Return the [x, y] coordinate for the center point of the cell that contains the specified text.  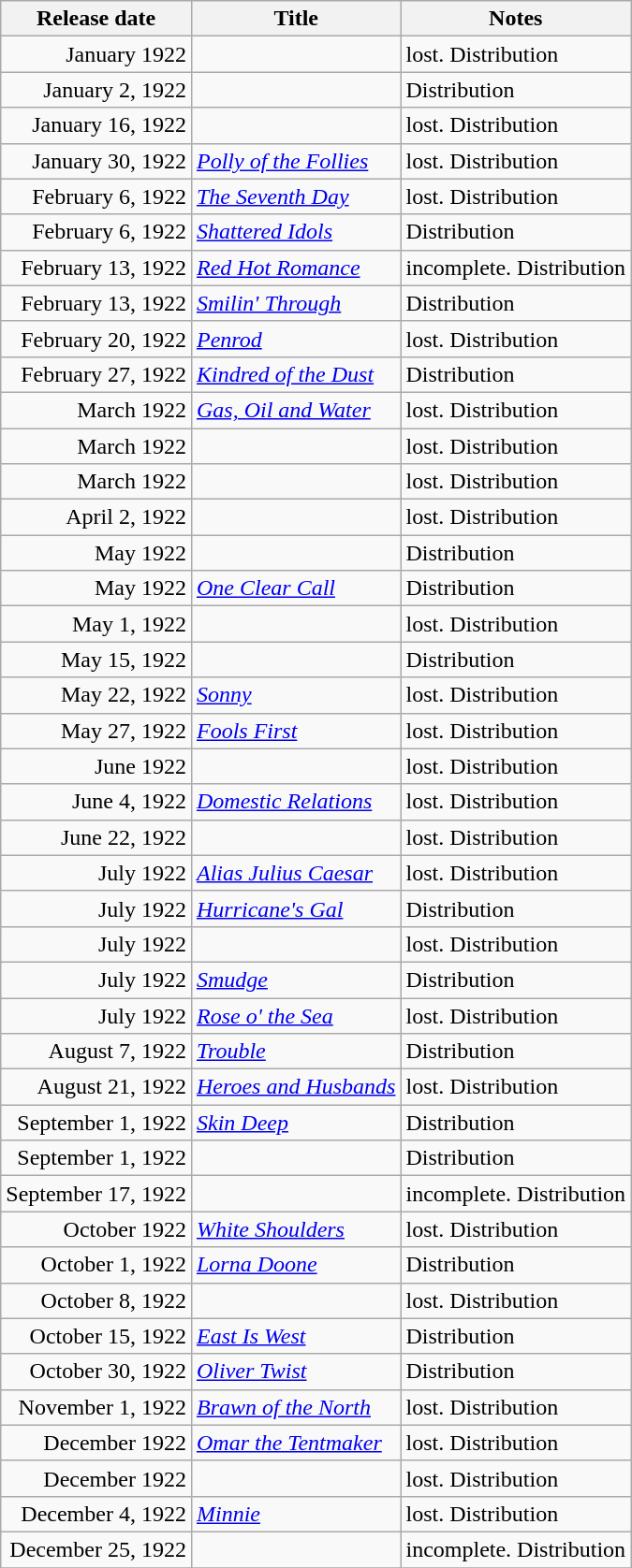
One Clear Call [296, 588]
Shattered Idols [296, 232]
Red Hot Romance [296, 268]
October 8, 1922 [96, 1300]
Hurricane's Gal [296, 908]
January 30, 1922 [96, 161]
Omar the Tentmaker [296, 1443]
Oliver Twist [296, 1372]
May 15, 1922 [96, 660]
Notes [516, 19]
February 27, 1922 [96, 374]
White Shoulders [296, 1229]
Minnie [296, 1514]
August 21, 1922 [96, 1087]
April 2, 1922 [96, 517]
Alias Julius Caesar [296, 873]
August 7, 1922 [96, 1052]
Sonny [296, 695]
October 30, 1922 [96, 1372]
May 22, 1922 [96, 695]
October 1922 [96, 1229]
Polly of the Follies [296, 161]
Heroes and Husbands [296, 1087]
January 1922 [96, 54]
October 15, 1922 [96, 1336]
Gas, Oil and Water [296, 410]
December 25, 1922 [96, 1549]
January 16, 1922 [96, 125]
January 2, 1922 [96, 90]
Lorna Doone [296, 1265]
Fools First [296, 731]
September 17, 1922 [96, 1194]
Smilin' Through [296, 303]
Brawn of the North [296, 1407]
June 4, 1922 [96, 802]
Skin Deep [296, 1123]
May 27, 1922 [96, 731]
November 1, 1922 [96, 1407]
Rose o' the Sea [296, 1015]
Smudge [296, 980]
Trouble [296, 1052]
The Seventh Day [296, 196]
Domestic Relations [296, 802]
Penrod [296, 339]
Kindred of the Dust [296, 374]
June 1922 [96, 766]
June 22, 1922 [96, 837]
October 1, 1922 [96, 1265]
Title [296, 19]
May 1, 1922 [96, 624]
Release date [96, 19]
East Is West [296, 1336]
February 20, 1922 [96, 339]
December 4, 1922 [96, 1514]
